Pinpoint the cell where the given text exists, returning its [X, Y] midpoint coordinate. 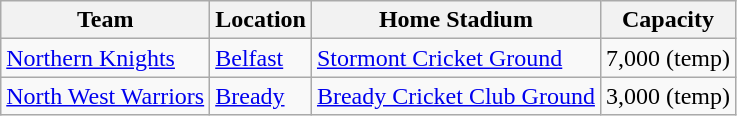
3,000 (temp) [668, 96]
Team [106, 20]
North West Warriors [106, 96]
Home Stadium [456, 20]
7,000 (temp) [668, 58]
Bready Cricket Club Ground [456, 96]
Bready [261, 96]
Capacity [668, 20]
Northern Knights [106, 58]
Location [261, 20]
Belfast [261, 58]
Stormont Cricket Ground [456, 58]
